Output the (X, Y) coordinate of the center of the cell containing the given text.  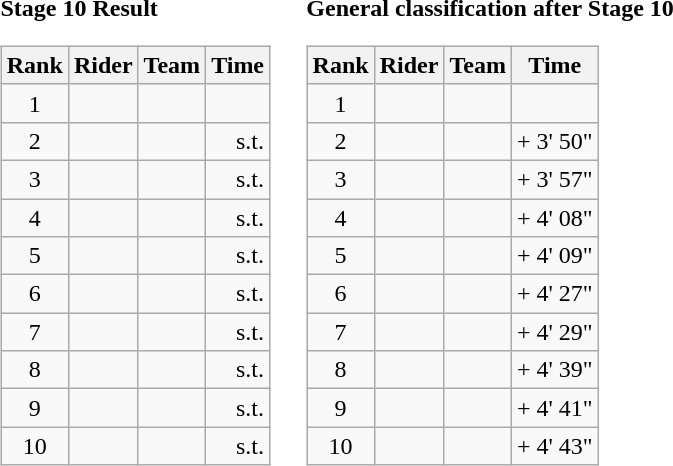
+ 3' 50" (554, 141)
+ 4' 29" (554, 332)
+ 4' 08" (554, 217)
+ 4' 27" (554, 294)
+ 3' 57" (554, 179)
+ 4' 39" (554, 370)
+ 4' 09" (554, 256)
+ 4' 41" (554, 408)
+ 4' 43" (554, 446)
